Return the (x, y) coordinate for the center point of the cell that contains the specified text.  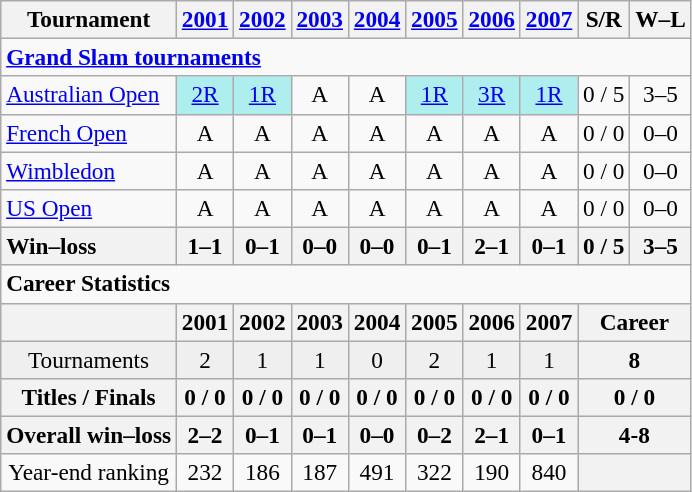
186 (262, 473)
Win–loss (89, 246)
4-8 (634, 435)
Career (634, 322)
Titles / Finals (89, 397)
187 (320, 473)
Wimbledon (89, 170)
190 (492, 473)
Tournament (89, 19)
840 (548, 473)
0 (376, 359)
1–1 (204, 246)
8 (634, 359)
Year-end ranking (89, 473)
US Open (89, 208)
French Open (89, 133)
491 (376, 473)
Overall win–loss (89, 435)
Career Statistics (346, 284)
Grand Slam tournaments (346, 57)
3R (492, 95)
Tournaments (89, 359)
2–2 (204, 435)
Australian Open (89, 95)
0–2 (434, 435)
S/R (604, 19)
322 (434, 473)
W–L (660, 19)
2R (204, 95)
232 (204, 473)
